Find where the given text appears and provide that cell's center as [X, Y] coordinate. 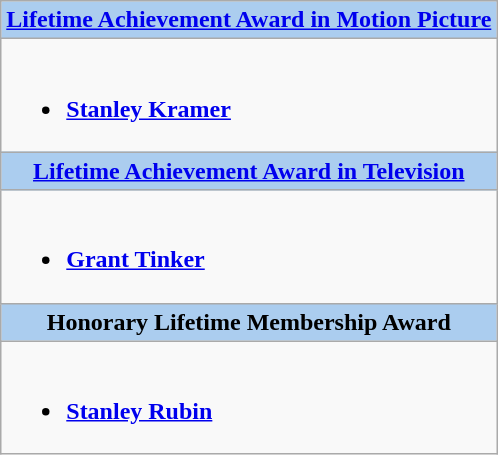
Lifetime Achievement Award in Motion Picture [249, 20]
Lifetime Achievement Award in Television [249, 171]
Stanley Kramer [249, 96]
Grant Tinker [249, 246]
Stanley Rubin [249, 398]
Honorary Lifetime Membership Award [249, 322]
